Return (x, y) of the center of cell containing provided text 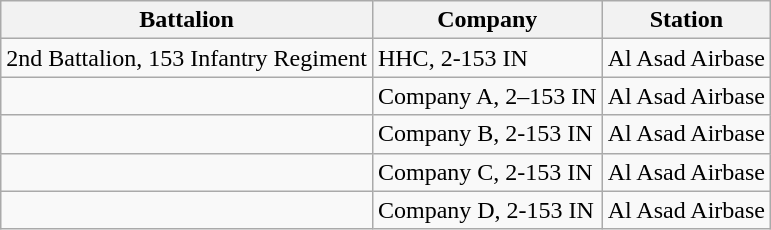
HHC, 2-153 IN (487, 58)
Company A, 2–153 IN (487, 96)
Company C, 2-153 IN (487, 172)
Battalion (187, 20)
Station (686, 20)
Company D, 2-153 IN (487, 210)
Company B, 2-153 IN (487, 134)
2nd Battalion, 153 Infantry Regiment (187, 58)
Company (487, 20)
